From the cell containing the given text, extract its center point as [x, y] coordinate. 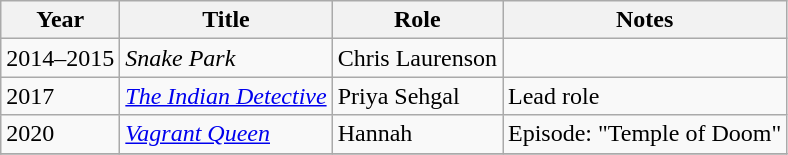
Chris Laurenson [417, 58]
Role [417, 20]
Hannah [417, 134]
Notes [644, 20]
Episode: "Temple of Doom" [644, 134]
2014–2015 [60, 58]
Title [226, 20]
Lead role [644, 96]
Year [60, 20]
Vagrant Queen [226, 134]
Priya Sehgal [417, 96]
The Indian Detective [226, 96]
Snake Park [226, 58]
2017 [60, 96]
2020 [60, 134]
